Return the (X, Y) coordinate for the center point of the cell that contains the specified text.  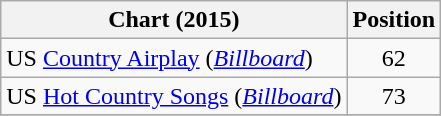
62 (394, 58)
US Hot Country Songs (Billboard) (174, 96)
US Country Airplay (Billboard) (174, 58)
Chart (2015) (174, 20)
73 (394, 96)
Position (394, 20)
